Detect which cell encompasses the target text, then output its [x, y] center coordinate. 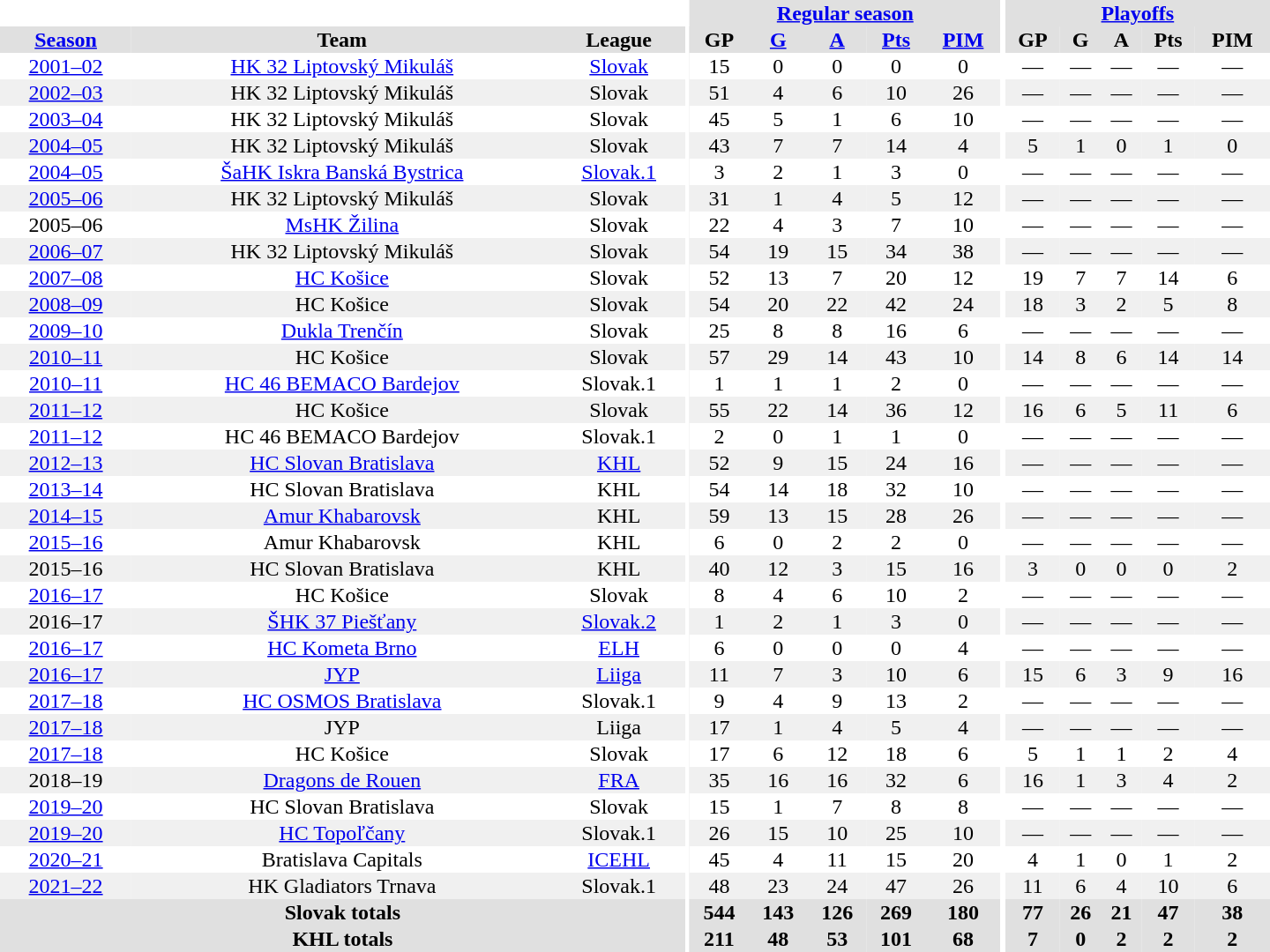
180 [963, 912]
2003–04 [65, 119]
ELH [618, 648]
34 [896, 251]
31 [720, 198]
Season [65, 40]
23 [778, 886]
League [618, 40]
40 [720, 569]
Bratislava Capitals [342, 859]
2020–21 [65, 859]
101 [896, 939]
HC OSMOS Bratislava [342, 701]
2006–07 [65, 251]
2002–03 [65, 93]
68 [963, 939]
2009–10 [65, 331]
ŠaHK Iskra Banská Bystrica [342, 172]
211 [720, 939]
29 [778, 357]
77 [1033, 912]
HC Kometa Brno [342, 648]
ICEHL [618, 859]
59 [720, 516]
51 [720, 93]
HK Gladiators Trnava [342, 886]
42 [896, 304]
269 [896, 912]
53 [838, 939]
143 [778, 912]
2013–14 [65, 489]
Slovak totals [342, 912]
544 [720, 912]
MsHK Žilina [342, 225]
2008–09 [65, 304]
21 [1121, 912]
Playoffs [1138, 13]
57 [720, 357]
35 [720, 780]
Team [342, 40]
2001–02 [65, 66]
55 [720, 410]
HC Topoľčany [342, 833]
FRA [618, 780]
126 [838, 912]
ŠHK 37 Piešťany [342, 621]
2007–08 [65, 278]
2021–22 [65, 886]
2012–13 [65, 463]
Slovak.2 [618, 621]
Dukla Trenčín [342, 331]
2018–19 [65, 780]
2014–15 [65, 516]
Regular season [845, 13]
36 [896, 410]
28 [896, 516]
Dragons de Rouen [342, 780]
KHL totals [342, 939]
